Pinpoint the cell where the given text exists, returning its (X, Y) midpoint coordinate. 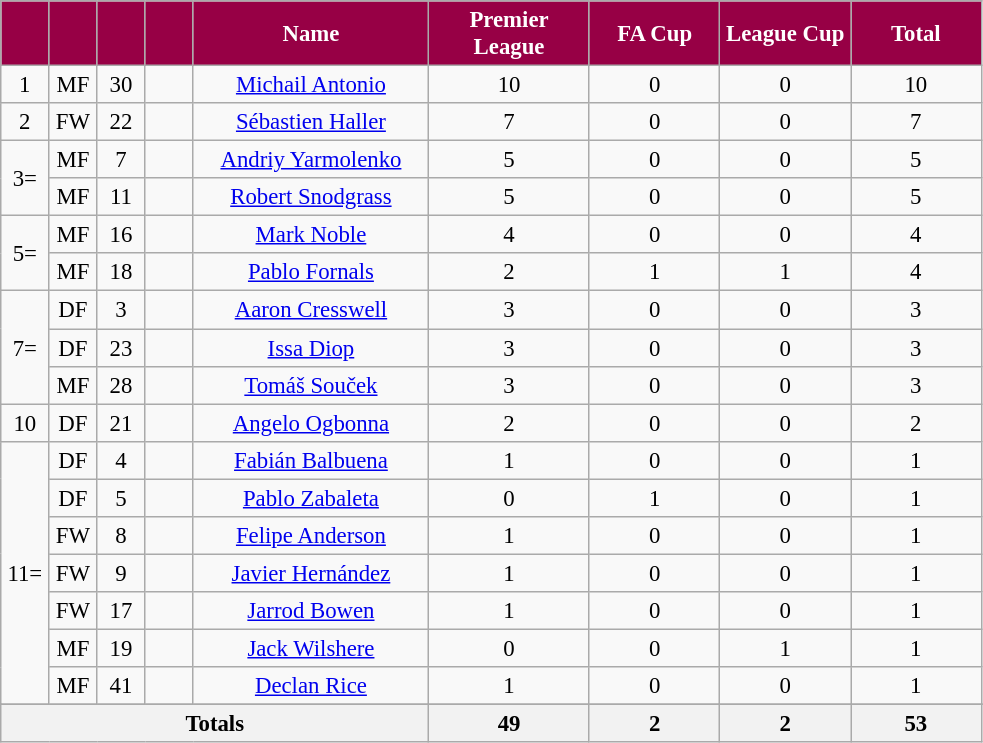
17 (121, 611)
Jack Wilshere (311, 648)
Total (916, 34)
18 (121, 273)
Pablo Fornals (311, 273)
23 (121, 348)
Robert Snodgrass (311, 197)
7= (25, 348)
Name (311, 34)
Tomáš Souček (311, 385)
Fabián Balbuena (311, 460)
Issa Diop (311, 348)
Declan Rice (311, 686)
Mark Noble (311, 235)
Javier Hernández (311, 573)
Felipe Anderson (311, 536)
Aaron Cresswell (311, 310)
Jarrod Bowen (311, 611)
Premier League (510, 34)
53 (916, 724)
22 (121, 122)
30 (121, 85)
28 (121, 385)
41 (121, 686)
8 (121, 536)
9 (121, 573)
11= (25, 572)
Andriy Yarmolenko (311, 160)
21 (121, 423)
Michail Antonio (311, 85)
11 (121, 197)
Totals (215, 724)
Pablo Zabaleta (311, 498)
League Cup (786, 34)
FA Cup (654, 34)
19 (121, 648)
16 (121, 235)
5= (25, 254)
Sébastien Haller (311, 122)
49 (510, 724)
Angelo Ogbonna (311, 423)
3= (25, 178)
